Provide the (x, y) coordinate of the cell's center where the given text is located.  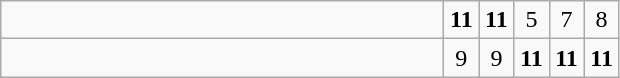
8 (602, 20)
7 (566, 20)
5 (532, 20)
